Search for the cell housing the specified text and yield its [x, y] center coordinate. 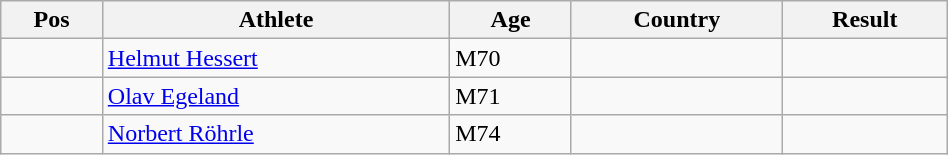
Country [676, 20]
M71 [511, 96]
Olav Egeland [276, 96]
Result [864, 20]
Pos [52, 20]
Age [511, 20]
M74 [511, 134]
Athlete [276, 20]
M70 [511, 58]
Helmut Hessert [276, 58]
Norbert Röhrle [276, 134]
